Extract the [X, Y] coordinate from the center of the cell holding the provided text.  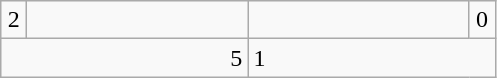
2 [14, 20]
0 [482, 20]
1 [372, 58]
5 [124, 58]
